For the text-containing cell, return its midpoint in (X, Y) coordinate format. 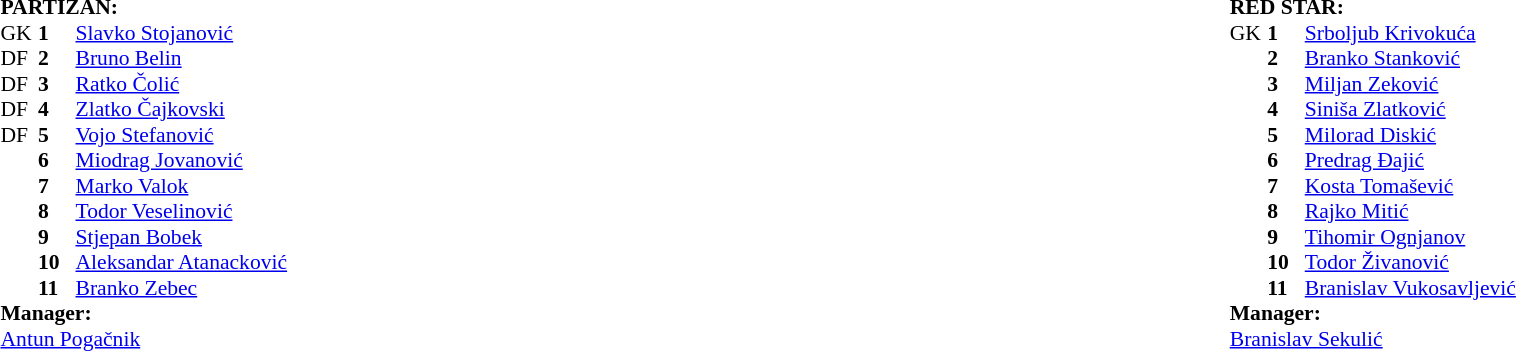
Miodrag Jovanović (226, 161)
Bruno Belin (226, 59)
Slavko Stojanović (226, 33)
Zlatko Čajkovski (226, 109)
Stjepan Bobek (226, 237)
Ratko Čolić (226, 84)
Vojo Stefanović (226, 135)
Marko Valok (226, 186)
Aleksandar Atanacković (226, 263)
Todor Veselinović (226, 211)
Branko Zebec (226, 288)
Manager: (188, 313)
